Return [x, y] of the center of cell containing provided text 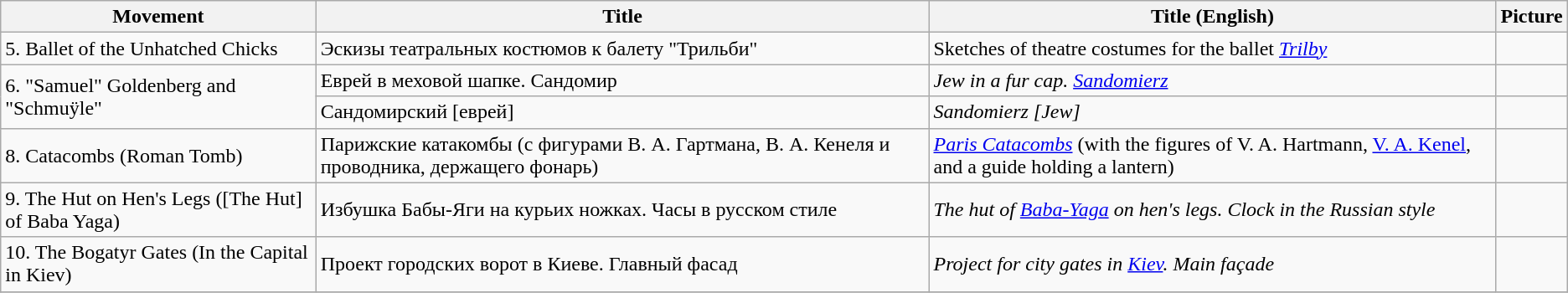
Sandomierz [Jew] [1213, 112]
Jew in a fur cap. Sandomierz [1213, 80]
Сандомирский [еврей] [622, 112]
5. Ballet of the Unhatched Chicks [158, 49]
Sketches of theatre costumes for the ballet Trilby [1213, 49]
Еврей в меховой шапке. Сандомир [622, 80]
Movement [158, 17]
The hut of Baba-Yaga on hen's legs. Clock in the Russian style [1213, 209]
Избушка Бабы-Яги на курьих ножках. Часы в русском стиле [622, 209]
9. The Hut on Hen's Legs ([The Hut] of Baba Yaga) [158, 209]
10. The Bogatyr Gates (In the Capital in Kiev) [158, 265]
Эскизы театральных костюмов к балету "Трильби" [622, 49]
Title [622, 17]
8. Catacombs (Roman Tomb) [158, 156]
Picture [1531, 17]
6. "Samuel" Goldenberg and "Schmuÿle" [158, 96]
Парижские катакомбы (с фигурами В. А. Гартмана, В. А. Кенеля и проводника, держащего фонарь) [622, 156]
Title (English) [1213, 17]
Paris Catacombs (with the figures of V. A. Hartmann, V. A. Kenel, and a guide holding a lantern) [1213, 156]
Проект городских ворот в Киеве. Главный фасад [622, 265]
Project for city gates in Kiev. Main façade [1213, 265]
